Provide the (x, y) coordinate of the cell's center where the given text is located.  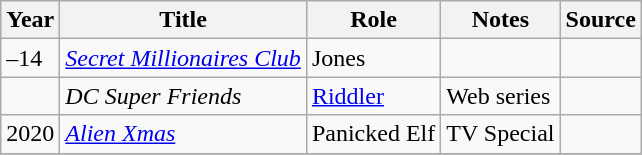
Role (373, 20)
DC Super Friends (184, 96)
–14 (30, 58)
Jones (373, 58)
Panicked Elf (373, 134)
Secret Millionaires Club (184, 58)
Notes (500, 20)
2020 (30, 134)
Source (600, 20)
TV Special (500, 134)
Alien Xmas (184, 134)
Title (184, 20)
Year (30, 20)
Riddler (373, 96)
Web series (500, 96)
